Provide the (x, y) coordinate of the cell's center where the given text is located.  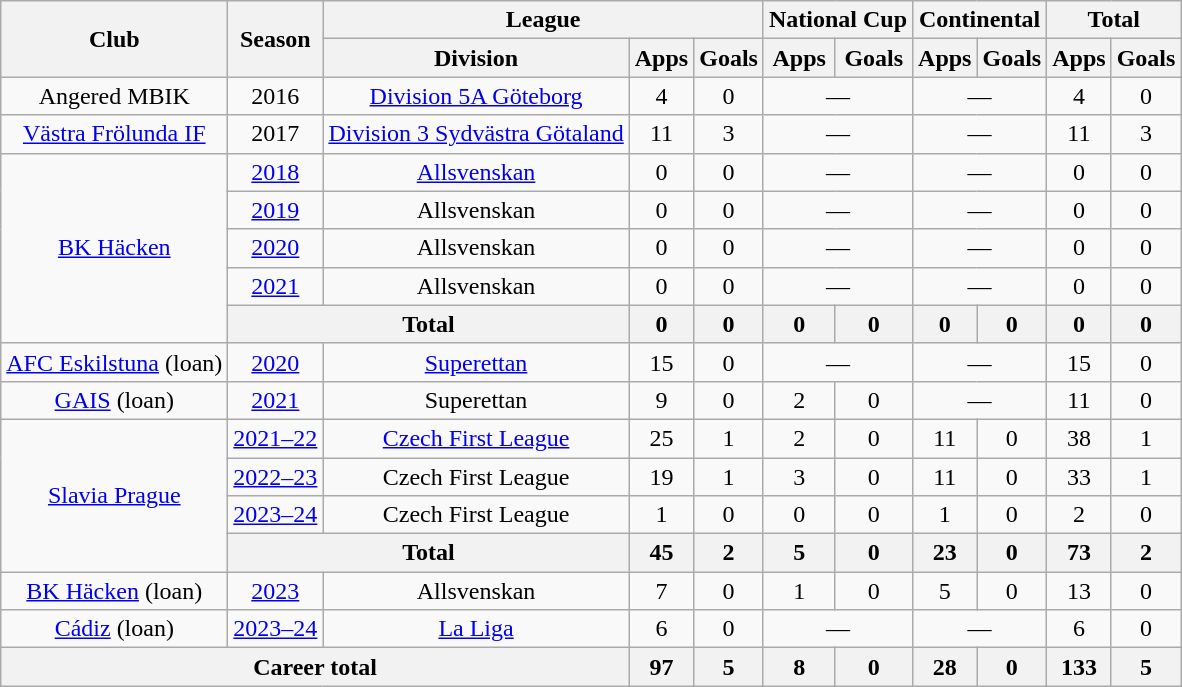
AFC Eskilstuna (loan) (114, 362)
League (544, 20)
Season (276, 39)
7 (661, 591)
Club (114, 39)
La Liga (476, 629)
38 (1079, 438)
33 (1079, 477)
2019 (276, 210)
28 (945, 667)
Career total (315, 667)
2016 (276, 96)
13 (1079, 591)
97 (661, 667)
133 (1079, 667)
19 (661, 477)
2021–22 (276, 438)
Cádiz (loan) (114, 629)
BK Häcken (loan) (114, 591)
BK Häcken (114, 248)
Division 3 Sydvästra Götaland (476, 134)
9 (661, 400)
73 (1079, 553)
Västra Frölunda IF (114, 134)
45 (661, 553)
Angered MBIK (114, 96)
2022–23 (276, 477)
National Cup (838, 20)
25 (661, 438)
2018 (276, 172)
Division (476, 58)
Division 5A Göteborg (476, 96)
Continental (980, 20)
2017 (276, 134)
2023 (276, 591)
8 (799, 667)
23 (945, 553)
GAIS (loan) (114, 400)
Slavia Prague (114, 495)
